Determine the (X, Y) coordinate at the center of the cell enclosing the given text.  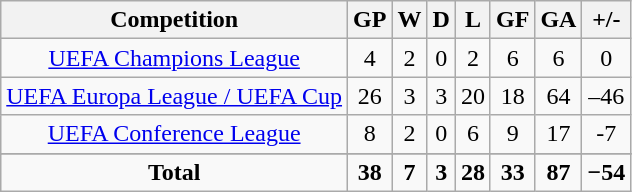
−54 (606, 172)
20 (472, 96)
-7 (606, 134)
28 (472, 172)
L (472, 20)
–46 (606, 96)
7 (410, 172)
33 (512, 172)
87 (558, 172)
64 (558, 96)
26 (370, 96)
Total (174, 172)
GF (512, 20)
17 (558, 134)
W (410, 20)
D (441, 20)
GA (558, 20)
4 (370, 58)
18 (512, 96)
UEFA Conference League (174, 134)
38 (370, 172)
GP (370, 20)
UEFA Champions League (174, 58)
8 (370, 134)
Competition (174, 20)
UEFA Europa League / UEFA Cup (174, 96)
9 (512, 134)
+/- (606, 20)
